For the text-containing cell, return its midpoint in (X, Y) coordinate format. 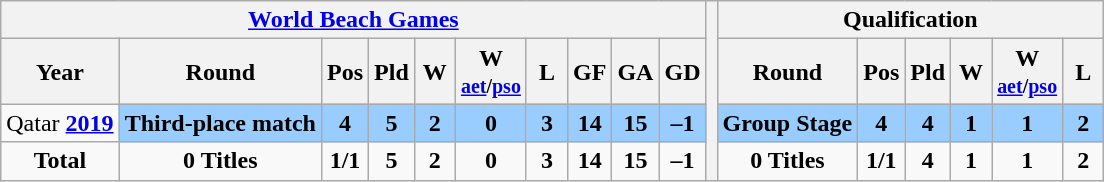
Year (60, 72)
World Beach Games (354, 20)
GA (636, 72)
Qatar 2019 (60, 123)
GF (589, 72)
Group Stage (788, 123)
Qualification (910, 20)
GD (682, 72)
Total (60, 161)
Third-place match (220, 123)
